Pinpoint the cell where the given text exists, returning its [x, y] midpoint coordinate. 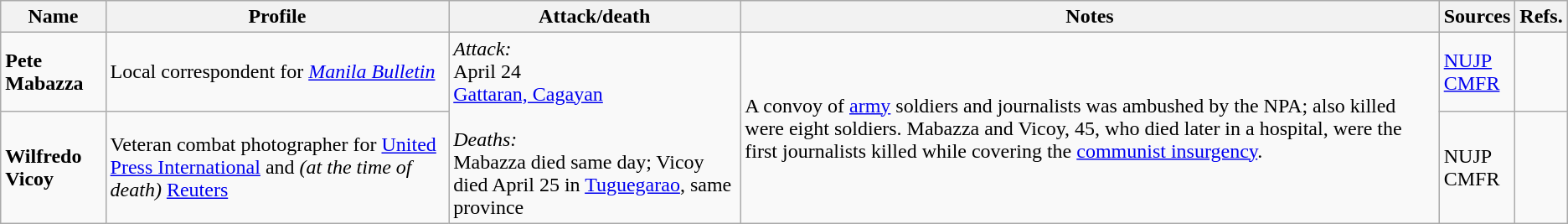
Veteran combat photographer for United Press International and (at the time of death) Reuters [277, 168]
Local correspondent for Manila Bulletin [277, 72]
Refs. [1541, 17]
Wilfredo Vicoy [54, 168]
Notes [1090, 17]
Attack:April 24Gattaran, CagayanDeaths:Mabazza died same day; Vicoy died April 25 in Tuguegarao, same province [595, 128]
Name [54, 17]
Pete Mabazza [54, 72]
Sources [1478, 17]
Profile [277, 17]
Attack/death [595, 17]
